Extract the (X, Y) coordinate from the center of the cell holding the provided text.  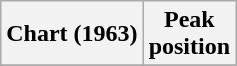
Chart (1963) (72, 34)
Peakposition (189, 34)
